Return (X, Y) of the center of cell containing provided text 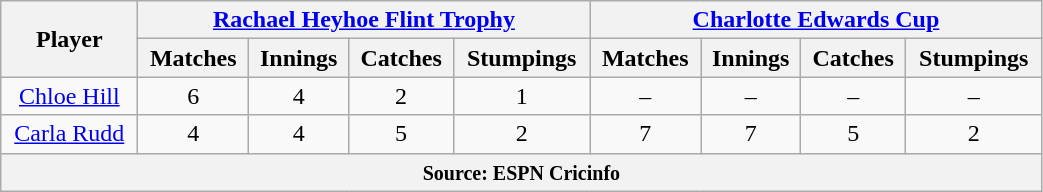
Source: ESPN Cricinfo (522, 172)
Carla Rudd (70, 134)
Chloe Hill (70, 96)
Player (70, 39)
6 (194, 96)
1 (521, 96)
Charlotte Edwards Cup (816, 20)
Rachael Heyhoe Flint Trophy (364, 20)
